Provide the [X, Y] coordinate of the cell's center where the given text is located.  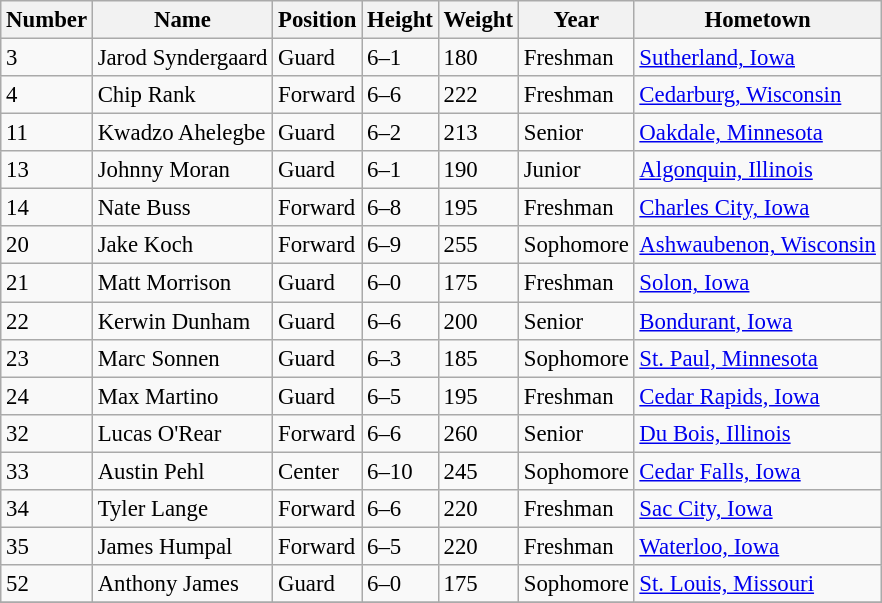
6–9 [400, 245]
St. Paul, Minnesota [758, 358]
James Humpal [182, 546]
52 [47, 584]
6–8 [400, 208]
Year [576, 20]
Algonquin, Illinois [758, 170]
255 [478, 245]
Austin Pehl [182, 471]
Kwadzo Ahelegbe [182, 133]
213 [478, 133]
Charles City, Iowa [758, 208]
Number [47, 20]
Anthony James [182, 584]
Bondurant, Iowa [758, 321]
Waterloo, Iowa [758, 546]
23 [47, 358]
Kerwin Dunham [182, 321]
Hometown [758, 20]
Nate Buss [182, 208]
21 [47, 283]
200 [478, 321]
Cedar Rapids, Iowa [758, 396]
35 [47, 546]
245 [478, 471]
Du Bois, Illinois [758, 433]
Max Martino [182, 396]
Ashwaubenon, Wisconsin [758, 245]
Name [182, 20]
Position [318, 20]
Marc Sonnen [182, 358]
Cedar Falls, Iowa [758, 471]
Tyler Lange [182, 509]
Sutherland, Iowa [758, 58]
6–3 [400, 358]
34 [47, 509]
Johnny Moran [182, 170]
Jake Koch [182, 245]
Matt Morrison [182, 283]
Center [318, 471]
14 [47, 208]
3 [47, 58]
Lucas O'Rear [182, 433]
4 [47, 95]
22 [47, 321]
180 [478, 58]
33 [47, 471]
185 [478, 358]
11 [47, 133]
Weight [478, 20]
260 [478, 433]
20 [47, 245]
222 [478, 95]
St. Louis, Missouri [758, 584]
Sac City, Iowa [758, 509]
6–2 [400, 133]
32 [47, 433]
6–10 [400, 471]
Cedarburg, Wisconsin [758, 95]
Junior [576, 170]
Oakdale, Minnesota [758, 133]
Chip Rank [182, 95]
13 [47, 170]
Solon, Iowa [758, 283]
24 [47, 396]
Jarod Syndergaard [182, 58]
190 [478, 170]
Height [400, 20]
